Pinpoint the cell where the given text exists, returning its [X, Y] midpoint coordinate. 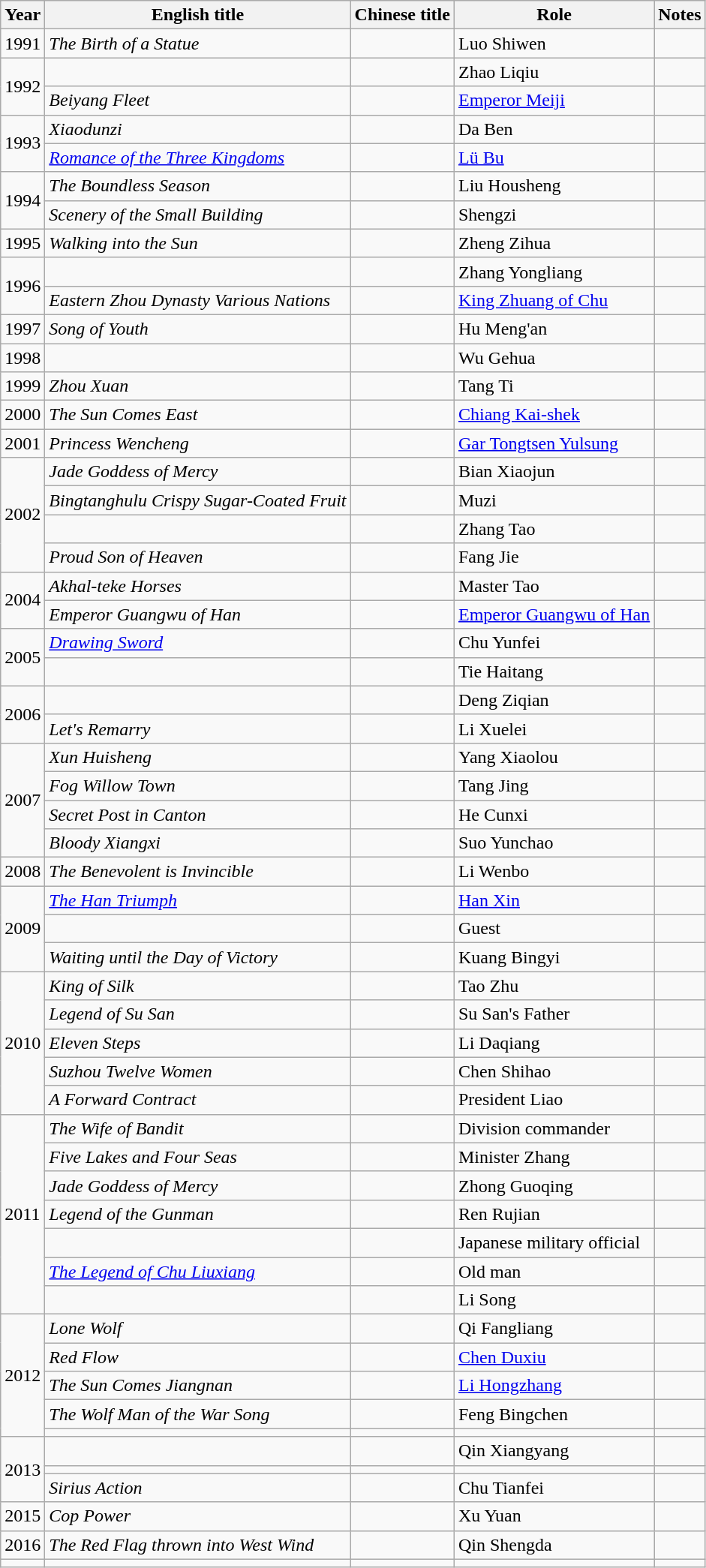
1995 [23, 243]
Chiang Kai-shek [554, 415]
Su San's Father [554, 1014]
Romance of the Three Kingdoms [198, 158]
2008 [23, 872]
Tang Ti [554, 386]
Suzhou Twelve Women [198, 1071]
Qin Shengda [554, 1545]
Kuang Bingyi [554, 957]
Ren Rujian [554, 1214]
Li Hongzhang [554, 1386]
2015 [23, 1516]
King Zhuang of Chu [554, 300]
1993 [23, 143]
Secret Post in Canton [198, 814]
Tao Zhu [554, 986]
Wu Gehua [554, 358]
Fog Willow Town [198, 786]
He Cunxi [554, 814]
The Han Triumph [198, 900]
Xun Huisheng [198, 757]
2013 [23, 1469]
Zhong Guoqing [554, 1185]
Hu Meng'an [554, 329]
Walking into the Sun [198, 243]
Zhang Tao [554, 529]
Qi Fangliang [554, 1329]
Bingtanghulu Crispy Sugar-Coated Fruit [198, 500]
Year [23, 15]
A Forward Contract [198, 1100]
Zhao Liqiu [554, 72]
Tang Jing [554, 786]
Chen Duxiu [554, 1357]
Li Wenbo [554, 872]
Zhang Yongliang [554, 272]
2007 [23, 800]
1999 [23, 386]
Red Flow [198, 1357]
Lü Bu [554, 158]
Fang Jie [554, 557]
Suo Yunchao [554, 843]
Old man [554, 1272]
2009 [23, 929]
Bian Xiaojun [554, 472]
Waiting until the Day of Victory [198, 957]
Cop Power [198, 1516]
The Red Flag thrown into West Wind [198, 1545]
Li Xuelei [554, 728]
Han Xin [554, 900]
Notes [680, 15]
Yang Xiaolou [554, 757]
Akhal-teke Horses [198, 586]
Da Ben [554, 129]
Li Daqiang [554, 1043]
Liu Housheng [554, 186]
1991 [23, 44]
Drawing Sword [198, 643]
The Sun Comes East [198, 415]
2000 [23, 415]
2002 [23, 515]
2011 [23, 1214]
1997 [23, 329]
The Birth of a Statue [198, 44]
Deng Ziqian [554, 700]
Li Song [554, 1300]
2016 [23, 1545]
Eleven Steps [198, 1043]
Division commander [554, 1128]
Muzi [554, 500]
The Boundless Season [198, 186]
Chinese title [402, 15]
Japanese military official [554, 1242]
2004 [23, 600]
Luo Shiwen [554, 44]
Scenery of the Small Building [198, 215]
Gar Tongtsen Yulsung [554, 443]
Zheng Zihua [554, 243]
Chu Tianfei [554, 1488]
Xu Yuan [554, 1516]
Five Lakes and Four Seas [198, 1157]
The Legend of Chu Liuxiang [198, 1272]
English title [198, 15]
Xiaodunzi [198, 129]
Eastern Zhou Dynasty Various Nations [198, 300]
Chen Shihao [554, 1071]
Feng Bingchen [554, 1414]
Master Tao [554, 586]
Chu Yunfei [554, 643]
Tie Haitang [554, 671]
The Sun Comes Jiangnan [198, 1386]
1998 [23, 358]
President Liao [554, 1100]
The Benevolent is Invincible [198, 872]
Let's Remarry [198, 728]
Minister Zhang [554, 1157]
Emperor Meiji [554, 101]
Princess Wencheng [198, 443]
Beiyang Fleet [198, 101]
Zhou Xuan [198, 386]
2010 [23, 1043]
The Wife of Bandit [198, 1128]
1994 [23, 200]
King of Silk [198, 986]
Guest [554, 929]
2001 [23, 443]
Lone Wolf [198, 1329]
2006 [23, 714]
2005 [23, 657]
Legend of Su San [198, 1014]
2012 [23, 1376]
Sirius Action [198, 1488]
Qin Xiangyang [554, 1451]
1992 [23, 86]
Song of Youth [198, 329]
Role [554, 15]
Legend of the Gunman [198, 1214]
Shengzi [554, 215]
1996 [23, 286]
Proud Son of Heaven [198, 557]
Bloody Xiangxi [198, 843]
The Wolf Man of the War Song [198, 1414]
